Extract the (x, y) coordinate from the center of the cell holding the provided text.  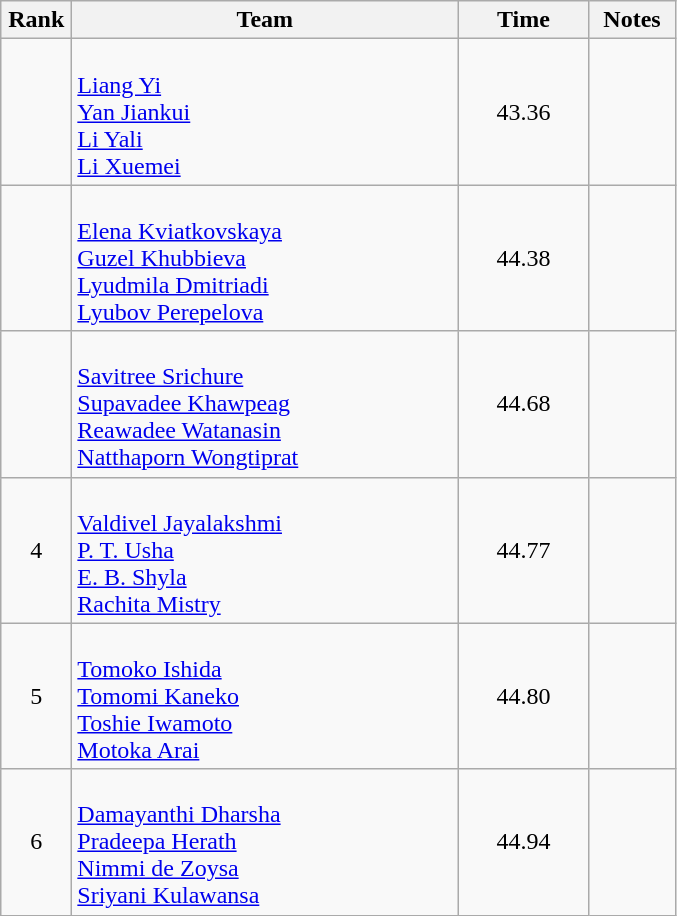
44.38 (524, 258)
5 (36, 696)
Tomoko IshidaTomomi KanekoToshie IwamotoMotoka Arai (265, 696)
Rank (36, 20)
4 (36, 550)
6 (36, 842)
Savitree SrichureSupavadee KhawpeagReawadee WatanasinNatthaporn Wongtiprat (265, 404)
Valdivel JayalakshmiP. T. UshaE. B. ShylaRachita Mistry (265, 550)
44.80 (524, 696)
Notes (632, 20)
43.36 (524, 112)
Team (265, 20)
Damayanthi DharshaPradeepa HerathNimmi de ZoysaSriyani Kulawansa (265, 842)
44.68 (524, 404)
44.94 (524, 842)
Elena KviatkovskayaGuzel KhubbievaLyudmila DmitriadiLyubov Perepelova (265, 258)
Time (524, 20)
Liang YiYan JiankuiLi YaliLi Xuemei (265, 112)
44.77 (524, 550)
